Locate the cell with the specified text and output its (x, y) center coordinate. 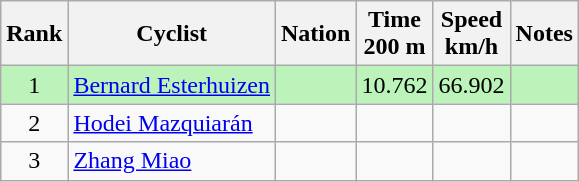
Speedkm/h (472, 34)
2 (34, 123)
Rank (34, 34)
3 (34, 161)
1 (34, 85)
10.762 (394, 85)
Cyclist (172, 34)
Zhang Miao (172, 161)
66.902 (472, 85)
Bernard Esterhuizen (172, 85)
Notes (544, 34)
Nation (316, 34)
Time200 m (394, 34)
Hodei Mazquiarán (172, 123)
